Find where the given text appears and provide that cell's center as [x, y] coordinate. 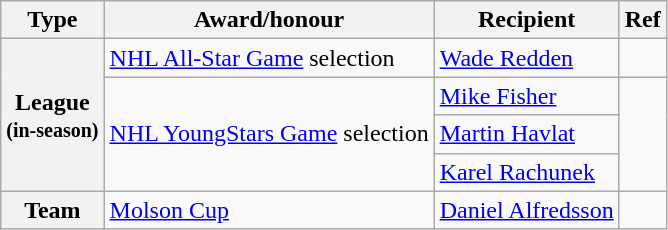
NHL All-Star Game selection [269, 58]
Recipient [526, 20]
Molson Cup [269, 210]
Daniel Alfredsson [526, 210]
Martin Havlat [526, 134]
Team [52, 210]
League(in-season) [52, 115]
Award/honour [269, 20]
Karel Rachunek [526, 172]
Wade Redden [526, 58]
Mike Fisher [526, 96]
NHL YoungStars Game selection [269, 134]
Type [52, 20]
Ref [642, 20]
